Capture the cell that displays the provided text and extract its (x, y) central coordinate. 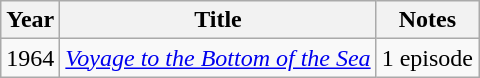
Year (30, 20)
1964 (30, 58)
Voyage to the Bottom of the Sea (218, 58)
1 episode (427, 58)
Notes (427, 20)
Title (218, 20)
